Search for the cell housing the specified text and yield its (x, y) center coordinate. 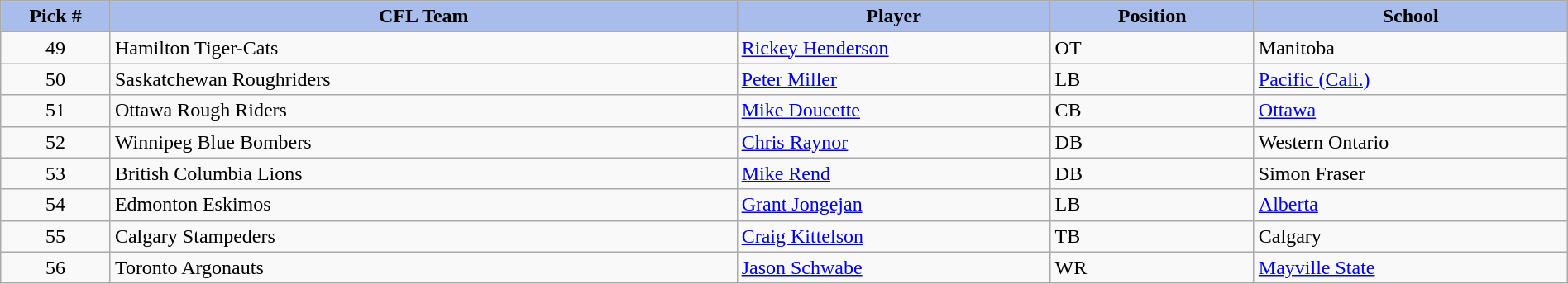
CB (1152, 111)
Pick # (56, 17)
50 (56, 79)
Saskatchewan Roughriders (423, 79)
55 (56, 236)
Calgary Stampeders (423, 236)
CFL Team (423, 17)
OT (1152, 48)
Ottawa Rough Riders (423, 111)
Mike Rend (893, 173)
Western Ontario (1411, 142)
Toronto Argonauts (423, 267)
WR (1152, 267)
49 (56, 48)
Craig Kittelson (893, 236)
Chris Raynor (893, 142)
Rickey Henderson (893, 48)
Mayville State (1411, 267)
Peter Miller (893, 79)
Pacific (Cali.) (1411, 79)
Calgary (1411, 236)
British Columbia Lions (423, 173)
53 (56, 173)
Alberta (1411, 205)
Hamilton Tiger-Cats (423, 48)
Grant Jongejan (893, 205)
Manitoba (1411, 48)
Jason Schwabe (893, 267)
Winnipeg Blue Bombers (423, 142)
56 (56, 267)
Mike Doucette (893, 111)
Simon Fraser (1411, 173)
54 (56, 205)
52 (56, 142)
Position (1152, 17)
Player (893, 17)
TB (1152, 236)
School (1411, 17)
51 (56, 111)
Ottawa (1411, 111)
Edmonton Eskimos (423, 205)
